Pinpoint the cell where the given text exists, returning its (X, Y) midpoint coordinate. 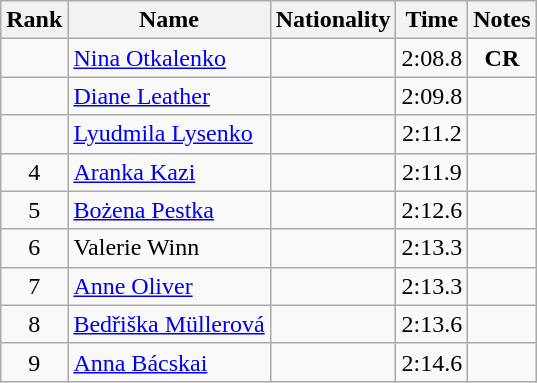
2:11.2 (432, 134)
8 (34, 324)
Time (432, 20)
Nationality (333, 20)
9 (34, 362)
6 (34, 248)
Rank (34, 20)
Bożena Pestka (169, 210)
Nina Otkalenko (169, 58)
Name (169, 20)
Notes (502, 20)
Diane Leather (169, 96)
2:08.8 (432, 58)
Valerie Winn (169, 248)
2:11.9 (432, 172)
Bedřiška Müllerová (169, 324)
Anne Oliver (169, 286)
2:13.6 (432, 324)
2:12.6 (432, 210)
7 (34, 286)
Anna Bácskai (169, 362)
2:09.8 (432, 96)
Aranka Kazi (169, 172)
5 (34, 210)
CR (502, 58)
4 (34, 172)
Lyudmila Lysenko (169, 134)
2:14.6 (432, 362)
